Locate the cell with the specified text and output its (x, y) center coordinate. 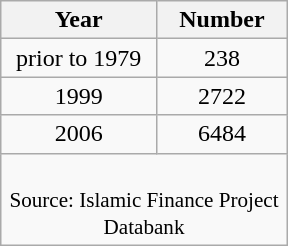
238 (222, 58)
1999 (79, 96)
Source: Islamic Finance Project Databank (144, 199)
2722 (222, 96)
prior to 1979 (79, 58)
Number (222, 20)
6484 (222, 134)
2006 (79, 134)
Year (79, 20)
